Scan for the cell matching the given text and deliver its [x, y] coordinate at center. 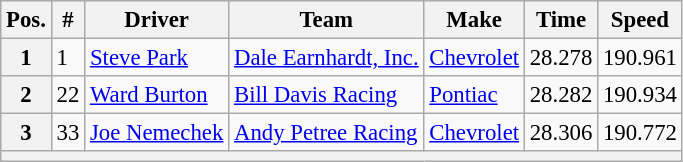
Team [326, 20]
28.306 [560, 133]
28.278 [560, 58]
Andy Petree Racing [326, 133]
Steve Park [157, 58]
Speed [640, 20]
190.934 [640, 95]
190.961 [640, 58]
33 [68, 133]
Driver [157, 20]
# [68, 20]
Dale Earnhardt, Inc. [326, 58]
Time [560, 20]
28.282 [560, 95]
2 [26, 95]
Ward Burton [157, 95]
Pontiac [474, 95]
Pos. [26, 20]
Bill Davis Racing [326, 95]
190.772 [640, 133]
Make [474, 20]
3 [26, 133]
22 [68, 95]
Joe Nemechek [157, 133]
